Detect which cell encompasses the target text, then output its (X, Y) center coordinate. 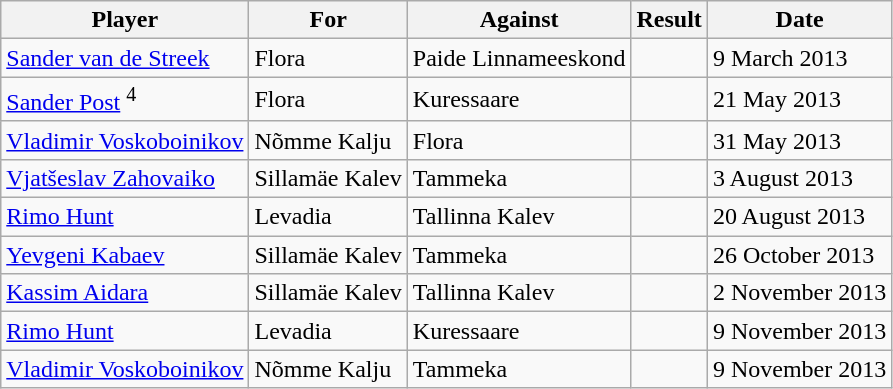
For (328, 20)
31 May 2013 (799, 140)
3 August 2013 (799, 178)
Sander van de Streek (125, 58)
Paide Linnameeskond (519, 58)
Result (669, 20)
Against (519, 20)
20 August 2013 (799, 217)
Player (125, 20)
Sander Post 4 (125, 100)
Date (799, 20)
9 March 2013 (799, 58)
21 May 2013 (799, 100)
2 November 2013 (799, 293)
26 October 2013 (799, 255)
Yevgeni Kabaev (125, 255)
Kassim Aidara (125, 293)
Vjatšeslav Zahovaiko (125, 178)
